Scan for the cell matching the given text and deliver its (x, y) coordinate at center. 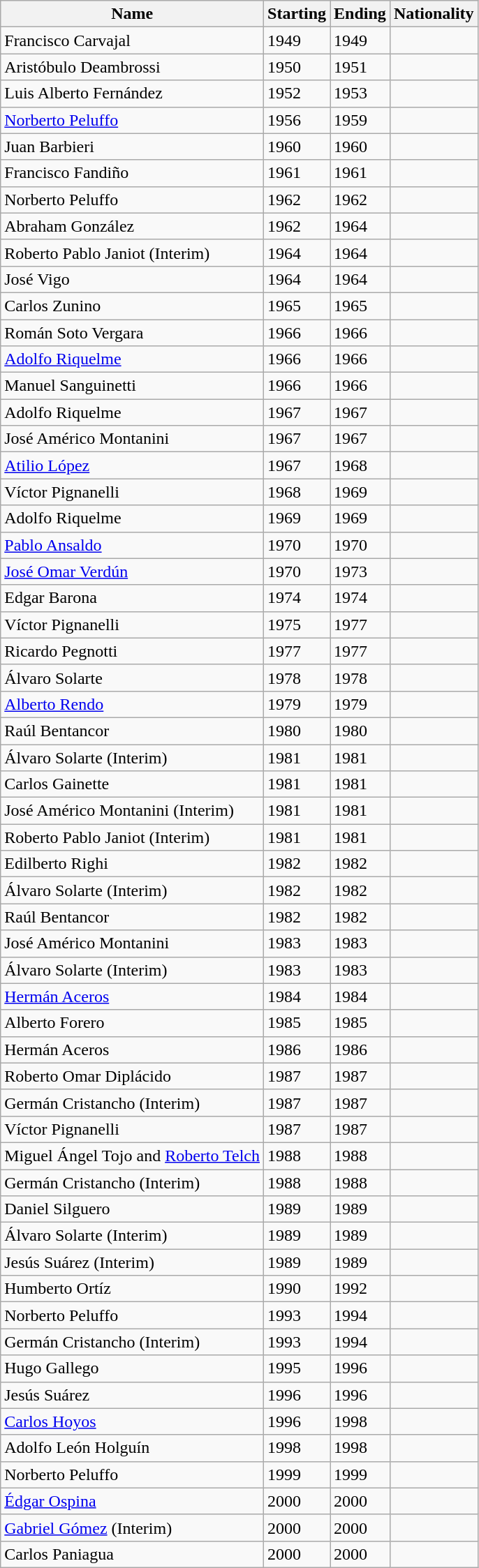
1975 (297, 625)
Nationality (434, 14)
1959 (360, 120)
Carlos Hoyos (133, 1421)
Carlos Gainette (133, 784)
1953 (360, 94)
Ending (360, 14)
Edilberto Righi (133, 864)
Daniel Silguero (133, 1209)
José Vigo (133, 279)
José Omar Verdún (133, 572)
Hugo Gallego (133, 1368)
Edgar Barona (133, 598)
Francisco Carvajal (133, 40)
Miguel Ángel Tojo and Roberto Telch (133, 1156)
Jesús Suárez (133, 1395)
Édgar Ospina (133, 1501)
Carlos Zunino (133, 306)
Juan Barbieri (133, 147)
Manuel Sanguinetti (133, 386)
1995 (297, 1368)
Pablo Ansaldo (133, 545)
Aristóbulo Deambrossi (133, 67)
Abraham González (133, 226)
Alberto Forero (133, 1023)
1956 (297, 120)
1992 (360, 1289)
Luis Alberto Fernández (133, 94)
Name (133, 14)
Atilio López (133, 465)
Francisco Fandiño (133, 173)
1973 (360, 572)
1990 (297, 1289)
Carlos Paniagua (133, 1554)
1951 (360, 67)
Ricardo Pegnotti (133, 651)
Starting (297, 14)
Roberto Omar Diplácido (133, 1076)
Jesús Suárez (Interim) (133, 1262)
José Américo Montanini (Interim) (133, 811)
1950 (297, 67)
Adolfo León Holguín (133, 1448)
Gabriel Gómez (Interim) (133, 1528)
Humberto Ortíz (133, 1289)
1952 (297, 94)
Álvaro Solarte (133, 678)
Román Soto Vergara (133, 333)
Alberto Rendo (133, 704)
